Return the [x, y] coordinate for the center point of the cell that contains the specified text.  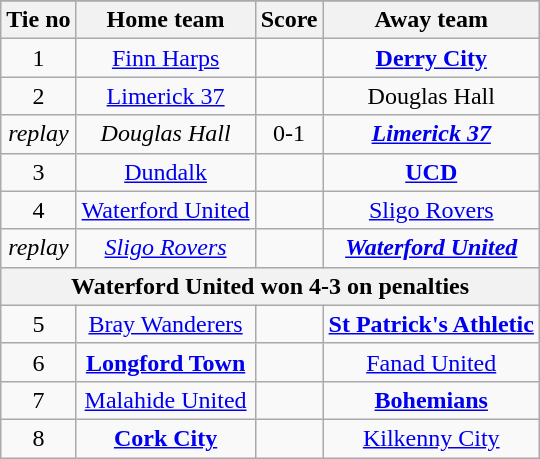
Derry City [431, 58]
Cork City [166, 438]
Kilkenny City [431, 438]
Bohemians [431, 400]
2 [38, 96]
Malahide United [166, 400]
Home team [166, 20]
1 [38, 58]
5 [38, 324]
Bray Wanderers [166, 324]
Score [289, 20]
Dundalk [166, 172]
4 [38, 210]
Waterford United won 4-3 on penalties [270, 286]
Fanad United [431, 362]
Away team [431, 20]
6 [38, 362]
St Patrick's Athletic [431, 324]
8 [38, 438]
0-1 [289, 134]
Longford Town [166, 362]
3 [38, 172]
Finn Harps [166, 58]
UCD [431, 172]
Tie no [38, 20]
7 [38, 400]
